For the text-containing cell, return its midpoint in (X, Y) coordinate format. 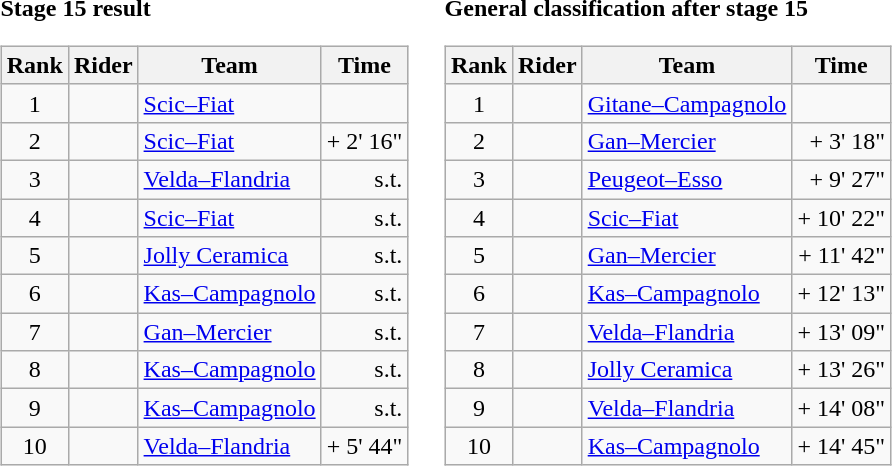
Gitane–Campagnolo (687, 103)
+ 2' 16" (364, 141)
+ 14' 45" (842, 446)
+ 12' 13" (842, 294)
+ 10' 22" (842, 217)
+ 11' 42" (842, 256)
+ 3' 18" (842, 141)
+ 9' 27" (842, 179)
Peugeot–Esso (687, 179)
+ 5' 44" (364, 446)
+ 13' 26" (842, 370)
+ 14' 08" (842, 408)
+ 13' 09" (842, 332)
